Return (x, y) of the center of cell containing provided text 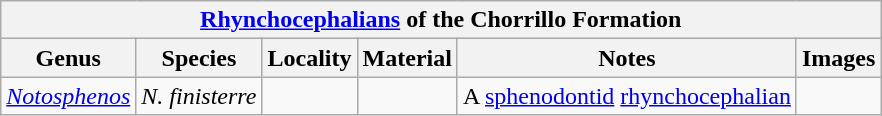
Genus (68, 58)
A sphenodontid rhynchocephalian (626, 96)
N. finisterre (199, 96)
Material (407, 58)
Images (838, 58)
Locality (310, 58)
Notosphenos (68, 96)
Notes (626, 58)
Rhynchocephalians of the Chorrillo Formation (441, 20)
Species (199, 58)
